Locate the cell with the specified text and output its [x, y] center coordinate. 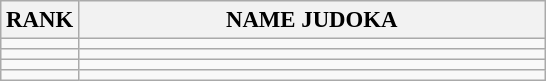
RANK [40, 20]
NAME JUDOKA [312, 20]
